Detect which cell encompasses the target text, then output its (x, y) center coordinate. 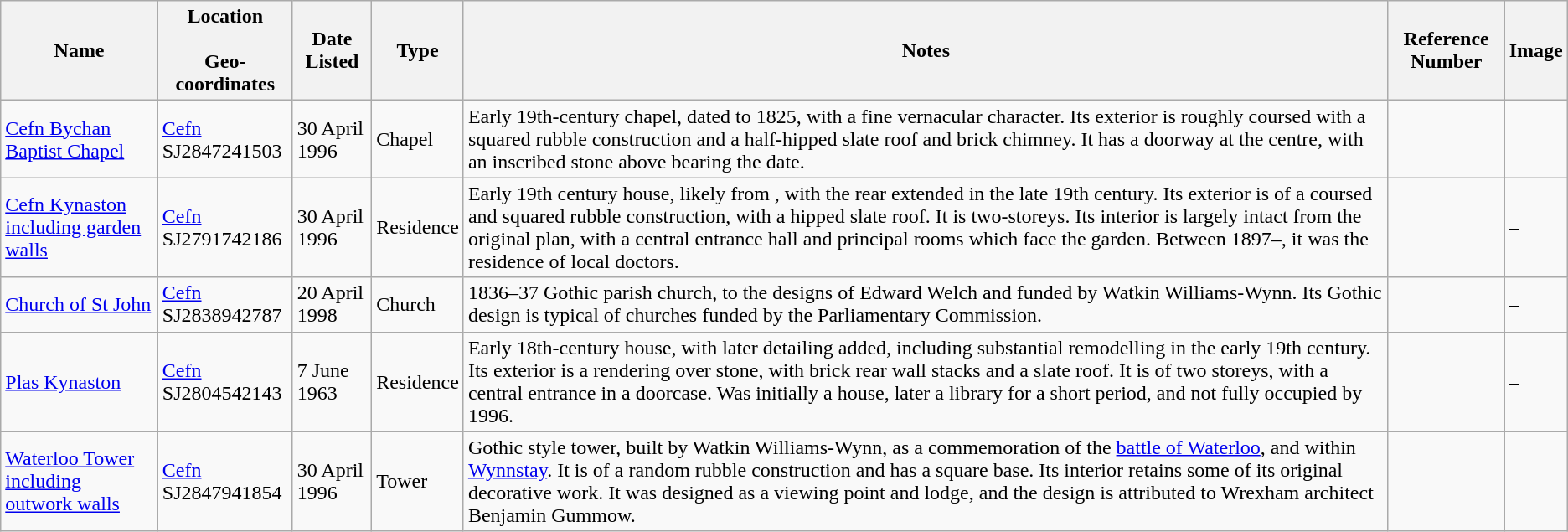
Notes (926, 50)
Type (418, 50)
Waterloo Tower including outwork walls (80, 481)
7 June 1963 (332, 382)
Name (80, 50)
CefnSJ2847941854 (224, 481)
CefnSJ2791742186 (224, 228)
Reference Number (1446, 50)
Church of St John (80, 305)
Date Listed (332, 50)
Tower (418, 481)
Image (1536, 50)
CefnSJ2838942787 (224, 305)
Cefn Kynaston including garden walls (80, 228)
CefnSJ2804542143 (224, 382)
CefnSJ2847241503 (224, 139)
Cefn Bychan Baptist Chapel (80, 139)
Chapel (418, 139)
20 April 1998 (332, 305)
Church (418, 305)
LocationGeo-coordinates (224, 50)
Plas Kynaston (80, 382)
